For the text-containing cell, return its midpoint in [X, Y] coordinate format. 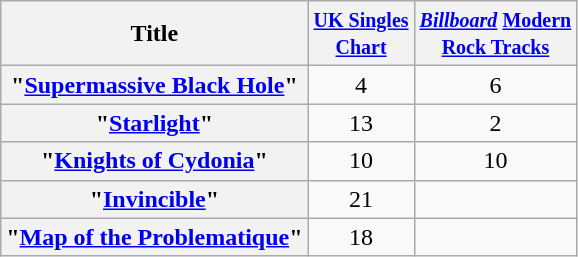
4 [361, 85]
UK SinglesChart [361, 34]
18 [361, 237]
21 [361, 199]
"Invincible" [154, 199]
6 [496, 85]
"Knights of Cydonia" [154, 161]
"Starlight" [154, 123]
"Supermassive Black Hole" [154, 85]
2 [496, 123]
13 [361, 123]
Billboard ModernRock Tracks [496, 34]
"Map of the Problematique" [154, 237]
Title [154, 34]
